Provide the (X, Y) coordinate of the cell's center where the given text is located.  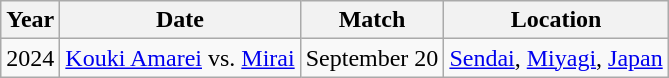
Date (180, 20)
Year (30, 20)
Sendai, Miyagi, Japan (556, 58)
September 20 (372, 58)
Location (556, 20)
2024 (30, 58)
Match (372, 20)
Kouki Amarei vs. Mirai (180, 58)
